Extract the (X, Y) coordinate from the center of the cell holding the provided text.  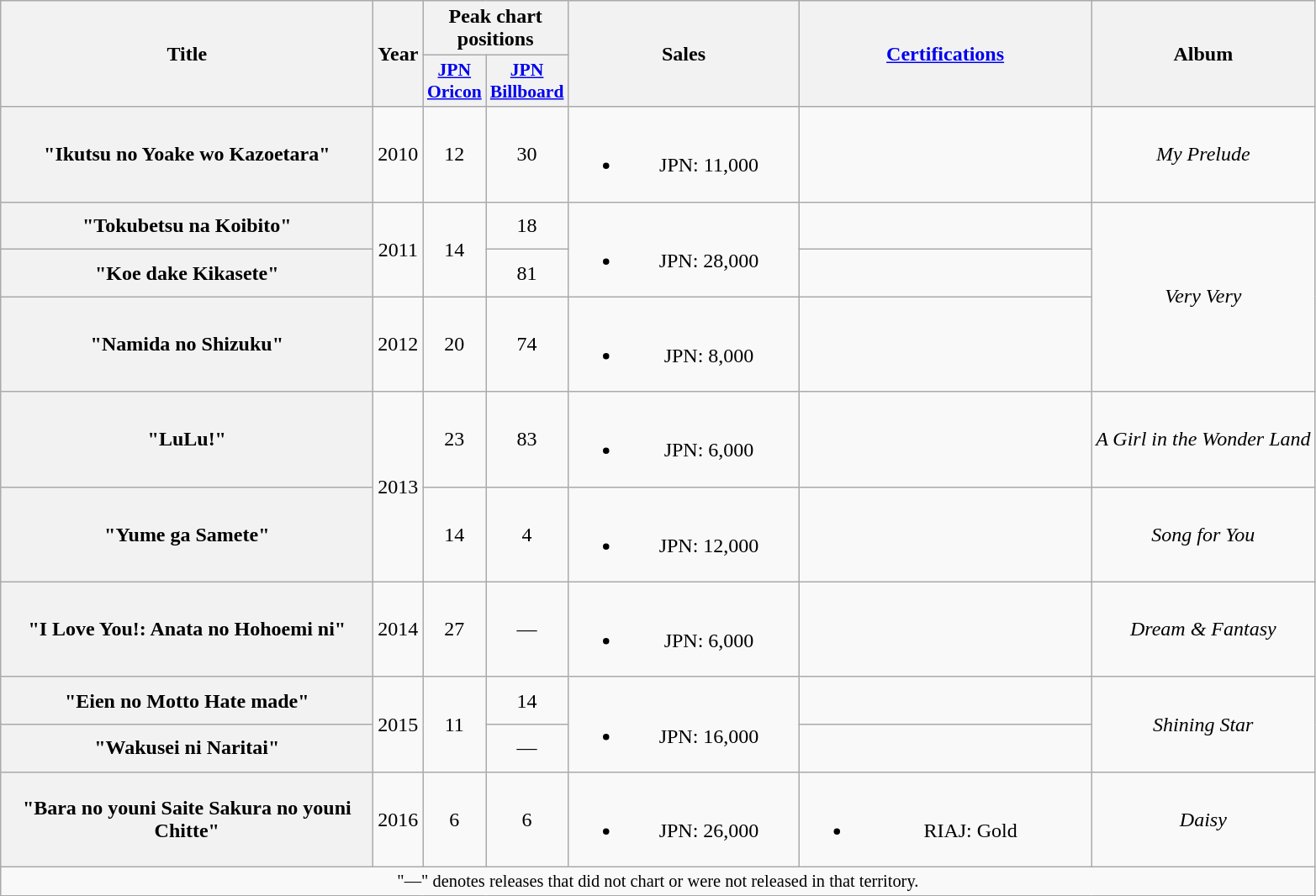
Very Very (1203, 297)
11 (454, 725)
"Yume ga Samete" (187, 535)
"Tokubetsu na Koibito" (187, 225)
12 (454, 155)
"Ikutsu no Yoake wo Kazoetara" (187, 155)
2014 (399, 629)
4 (527, 535)
JPN: 11,000 (683, 155)
JPN: 26,000 (683, 819)
"Namida no Shizuku" (187, 345)
81 (527, 274)
My Prelude (1203, 155)
"Wakusei ni Naritai" (187, 748)
Title (187, 54)
Year (399, 54)
JPN: 16,000 (683, 725)
JPN: 8,000 (683, 345)
83 (527, 439)
A Girl in the Wonder Land (1203, 439)
2015 (399, 725)
RIAJ: Gold (945, 819)
"LuLu!" (187, 439)
2012 (399, 345)
Peak chart positions (496, 29)
"Eien no Motto Hate made" (187, 701)
Album (1203, 54)
"Koe dake Kikasete" (187, 274)
30 (527, 155)
Song for You (1203, 535)
Sales (683, 54)
23 (454, 439)
20 (454, 345)
"—" denotes releases that did not chart or were not released in that territory. (658, 881)
"Bara no youni Saite Sakura no youni Chitte" (187, 819)
2013 (399, 487)
Certifications (945, 54)
Dream & Fantasy (1203, 629)
2010 (399, 155)
"I Love You!: Anata no Hohoemi ni" (187, 629)
JPN: 28,000 (683, 249)
Daisy (1203, 819)
2016 (399, 819)
27 (454, 629)
JPNOricon (454, 81)
2011 (399, 249)
Shining Star (1203, 725)
JPN: 12,000 (683, 535)
18 (527, 225)
74 (527, 345)
JPNBillboard (527, 81)
